Search for the cell housing the specified text and yield its [X, Y] center coordinate. 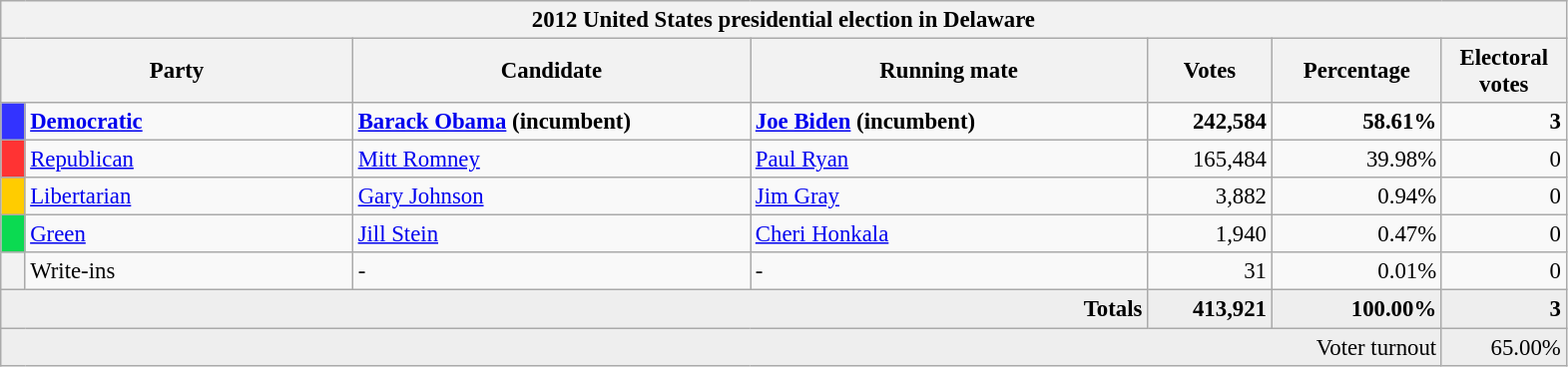
0.01% [1356, 272]
165,484 [1210, 160]
Barack Obama (incumbent) [551, 122]
Voter turnout [722, 347]
Gary Johnson [551, 196]
413,921 [1210, 309]
3,882 [1210, 196]
Cheri Honkala [949, 234]
Totals [575, 309]
Candidate [551, 72]
Green [189, 234]
Democratic [189, 122]
100.00% [1356, 309]
31 [1210, 272]
Party [178, 72]
0.47% [1356, 234]
Jill Stein [551, 234]
Votes [1210, 72]
1,940 [1210, 234]
Libertarian [189, 196]
242,584 [1210, 122]
Republican [189, 160]
39.98% [1356, 160]
Percentage [1356, 72]
2012 United States presidential election in Delaware [784, 20]
Jim Gray [949, 196]
65.00% [1503, 347]
Mitt Romney [551, 160]
Write-ins [189, 272]
58.61% [1356, 122]
0.94% [1356, 196]
Electoral votes [1503, 72]
Paul Ryan [949, 160]
Joe Biden (incumbent) [949, 122]
Running mate [949, 72]
